Return the (X, Y) coordinate for the center point of the cell that contains the specified text.  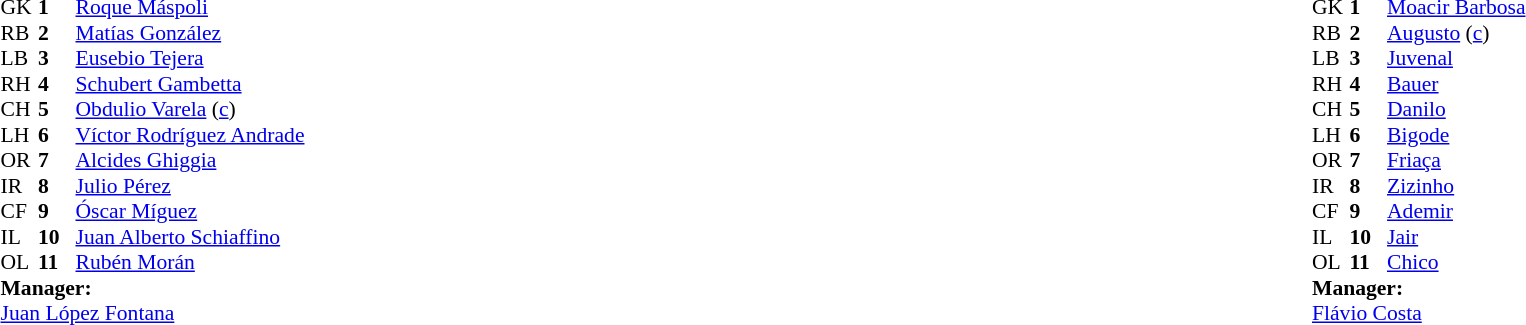
Bigode (1456, 135)
Chico (1456, 263)
Juan Alberto Schiaffino (190, 237)
Friaça (1456, 161)
Bauer (1456, 84)
Ademir (1456, 211)
Schubert Gambetta (190, 84)
Matías González (190, 33)
Víctor Rodríguez Andrade (190, 135)
Obdulio Varela (c) (190, 109)
Óscar Míguez (190, 211)
Rubén Morán (190, 263)
Danilo (1456, 109)
Eusebio Tejera (190, 59)
Jair (1456, 237)
Julio Pérez (190, 186)
Augusto (c) (1456, 33)
Alcides Ghiggia (190, 161)
Zizinho (1456, 186)
Juvenal (1456, 59)
